Scan for the cell matching the given text and deliver its [x, y] coordinate at center. 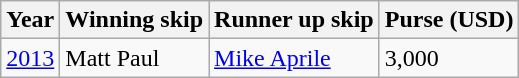
Purse (USD) [449, 20]
Matt Paul [134, 58]
Mike Aprile [294, 58]
Winning skip [134, 20]
Runner up skip [294, 20]
3,000 [449, 58]
Year [30, 20]
2013 [30, 58]
